Capture the cell that displays the provided text and extract its [x, y] central coordinate. 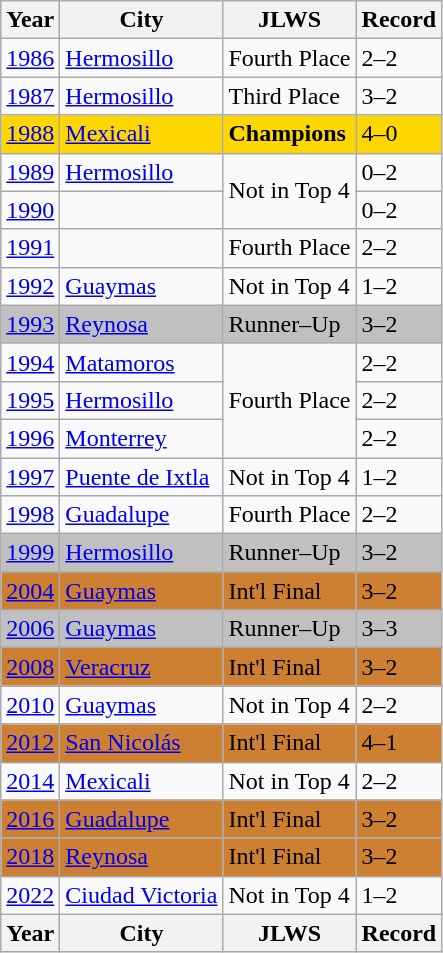
Champions [290, 134]
2022 [30, 895]
2004 [30, 591]
1986 [30, 58]
2008 [30, 667]
3–3 [399, 629]
Puente de Ixtla [142, 477]
1994 [30, 362]
4–1 [399, 743]
1987 [30, 96]
1997 [30, 477]
1992 [30, 286]
2016 [30, 819]
2010 [30, 705]
1990 [30, 210]
Monterrey [142, 438]
1998 [30, 515]
1993 [30, 324]
4–0 [399, 134]
1991 [30, 248]
2018 [30, 857]
Matamoros [142, 362]
1989 [30, 172]
Third Place [290, 96]
2014 [30, 781]
2012 [30, 743]
Ciudad Victoria [142, 895]
San Nicolás [142, 743]
1995 [30, 400]
2006 [30, 629]
1988 [30, 134]
1999 [30, 553]
Veracruz [142, 667]
1996 [30, 438]
